Provide the [X, Y] coordinate of the cell's center where the given text is located.  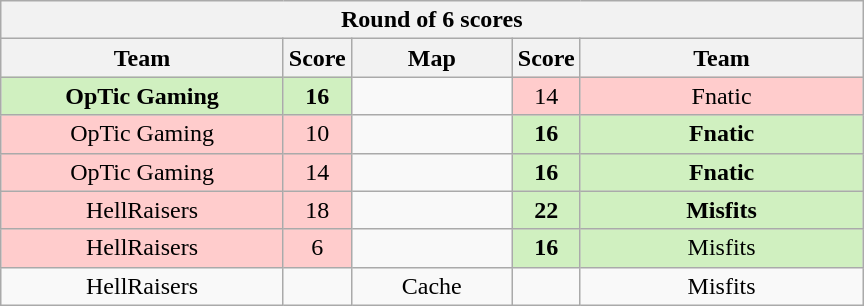
10 [317, 134]
6 [317, 248]
Map [432, 58]
Round of 6 scores [432, 20]
22 [546, 210]
Cache [432, 286]
18 [317, 210]
